Locate the cell with the specified text and output its (X, Y) center coordinate. 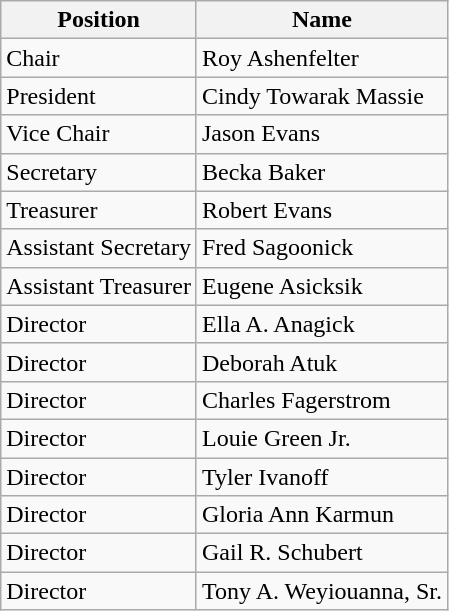
Position (99, 20)
Assistant Secretary (99, 248)
Fred Sagoonick (322, 248)
Eugene Asicksik (322, 286)
Robert Evans (322, 210)
Tony A. Weyiouanna, Sr. (322, 591)
Roy Ashenfelter (322, 58)
Ella A. Anagick (322, 324)
President (99, 96)
Secretary (99, 172)
Louie Green Jr. (322, 438)
Tyler Ivanoff (322, 477)
Gail R. Schubert (322, 553)
Treasurer (99, 210)
Cindy Towarak Massie (322, 96)
Name (322, 20)
Gloria Ann Karmun (322, 515)
Becka Baker (322, 172)
Assistant Treasurer (99, 286)
Vice Chair (99, 134)
Chair (99, 58)
Charles Fagerstrom (322, 400)
Jason Evans (322, 134)
Deborah Atuk (322, 362)
